Find where the given text appears and provide that cell's center as [x, y] coordinate. 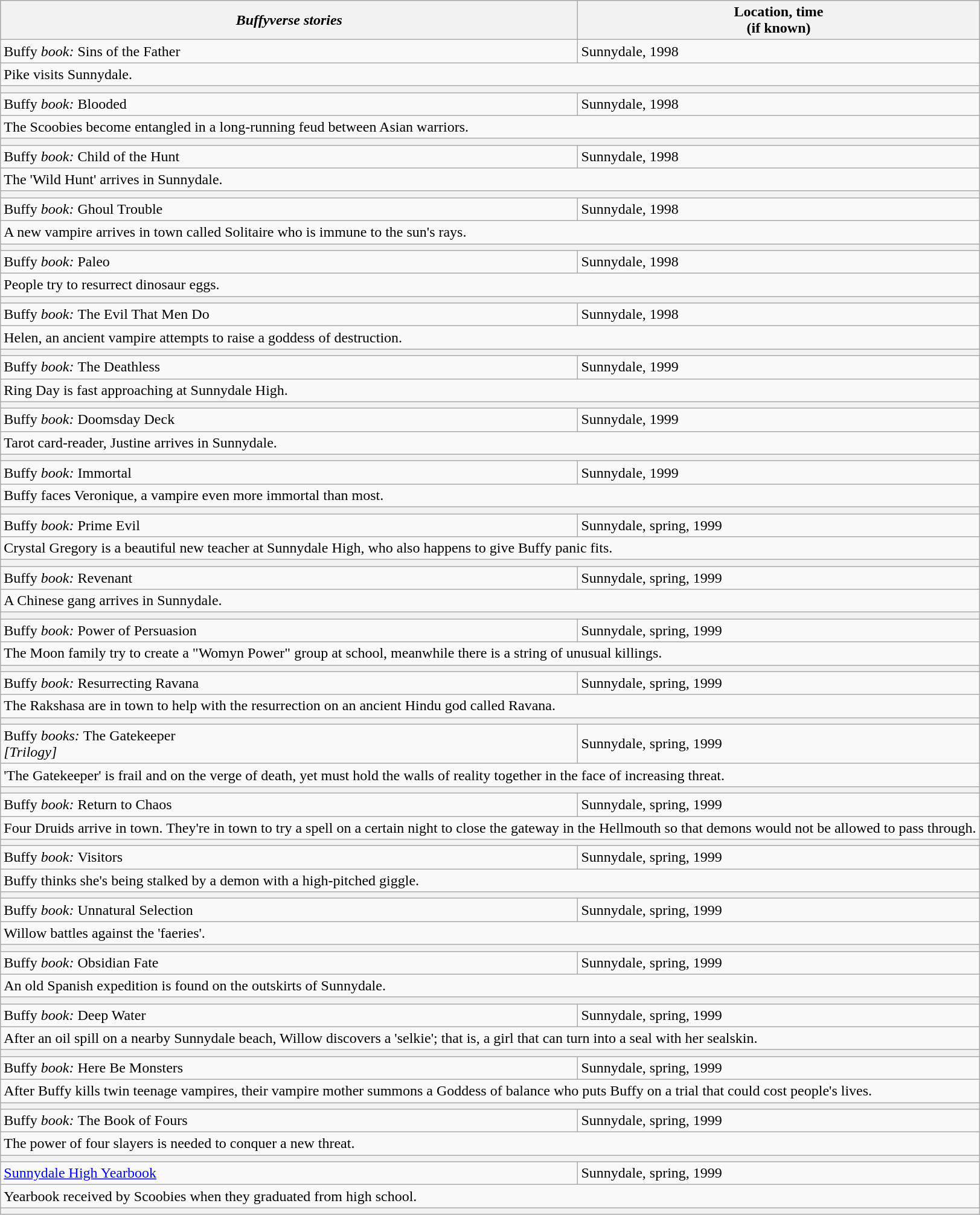
Buffy book: The Deathless [289, 367]
Buffy books: The Gatekeeper [Trilogy] [289, 744]
An old Spanish expedition is found on the outskirts of Sunnydale. [490, 986]
Buffy book: Ghoul Trouble [289, 209]
Buffy book: Power of Persuasion [289, 630]
Buffy book: Blooded [289, 104]
The 'Wild Hunt' arrives in Sunnydale. [490, 179]
The power of four slayers is needed to conquer a new threat. [490, 1144]
A Chinese gang arrives in Sunnydale. [490, 601]
After an oil spill on a nearby Sunnydale beach, Willow discovers a 'selkie'; that is, a girl that can turn into a seal with her sealskin. [490, 1038]
Buffy book: Return to Chaos [289, 804]
Buffy thinks she's being stalked by a demon with a high-pitched giggle. [490, 880]
Buffy book: Immortal [289, 472]
Buffy book: Doomsday Deck [289, 420]
Buffy book: Visitors [289, 858]
Buffy book: The Book of Fours [289, 1121]
Buffy book: Paleo [289, 262]
Buffyverse stories [289, 21]
'The Gatekeeper' is frail and on the verge of death, yet must hold the walls of reality together in the face of increasing threat. [490, 775]
Sunnydale High Yearbook [289, 1173]
The Moon family try to create a "Womyn Power" group at school, meanwhile there is a string of unusual killings. [490, 653]
Yearbook received by Scoobies when they graduated from high school. [490, 1196]
Location, time (if known) [779, 21]
The Rakshasa are in town to help with the resurrection on an ancient Hindu god called Ravana. [490, 706]
Buffy book: Here Be Monsters [289, 1068]
Buffy book: Child of the Hunt [289, 156]
Buffy book: Deep Water [289, 1015]
Buffy book: Resurrecting Ravana [289, 683]
Tarot card-reader, Justine arrives in Sunnydale. [490, 443]
Buffy faces Veronique, a vampire even more immortal than most. [490, 495]
Pike visits Sunnydale. [490, 74]
Buffy book: The Evil That Men Do [289, 315]
Buffy book: Unnatural Selection [289, 910]
Buffy book: Prime Evil [289, 525]
Buffy book: Revenant [289, 578]
Helen, an ancient vampire attempts to raise a goddess of destruction. [490, 338]
People try to resurrect dinosaur eggs. [490, 285]
The Scoobies become entangled in a long-running feud between Asian warriors. [490, 127]
Buffy book: Sins of the Father [289, 51]
Willow battles against the 'faeries'. [490, 933]
Buffy book: Obsidian Fate [289, 963]
Ring Day is fast approaching at Sunnydale High. [490, 390]
Crystal Gregory is a beautiful new teacher at Sunnydale High, who also happens to give Buffy panic fits. [490, 548]
After Buffy kills twin teenage vampires, their vampire mother summons a Goddess of balance who puts Buffy on a trial that could cost people's lives. [490, 1091]
A new vampire arrives in town called Solitaire who is immune to the sun's rays. [490, 232]
